Return the (X, Y) coordinate for the center point of the cell that contains the specified text.  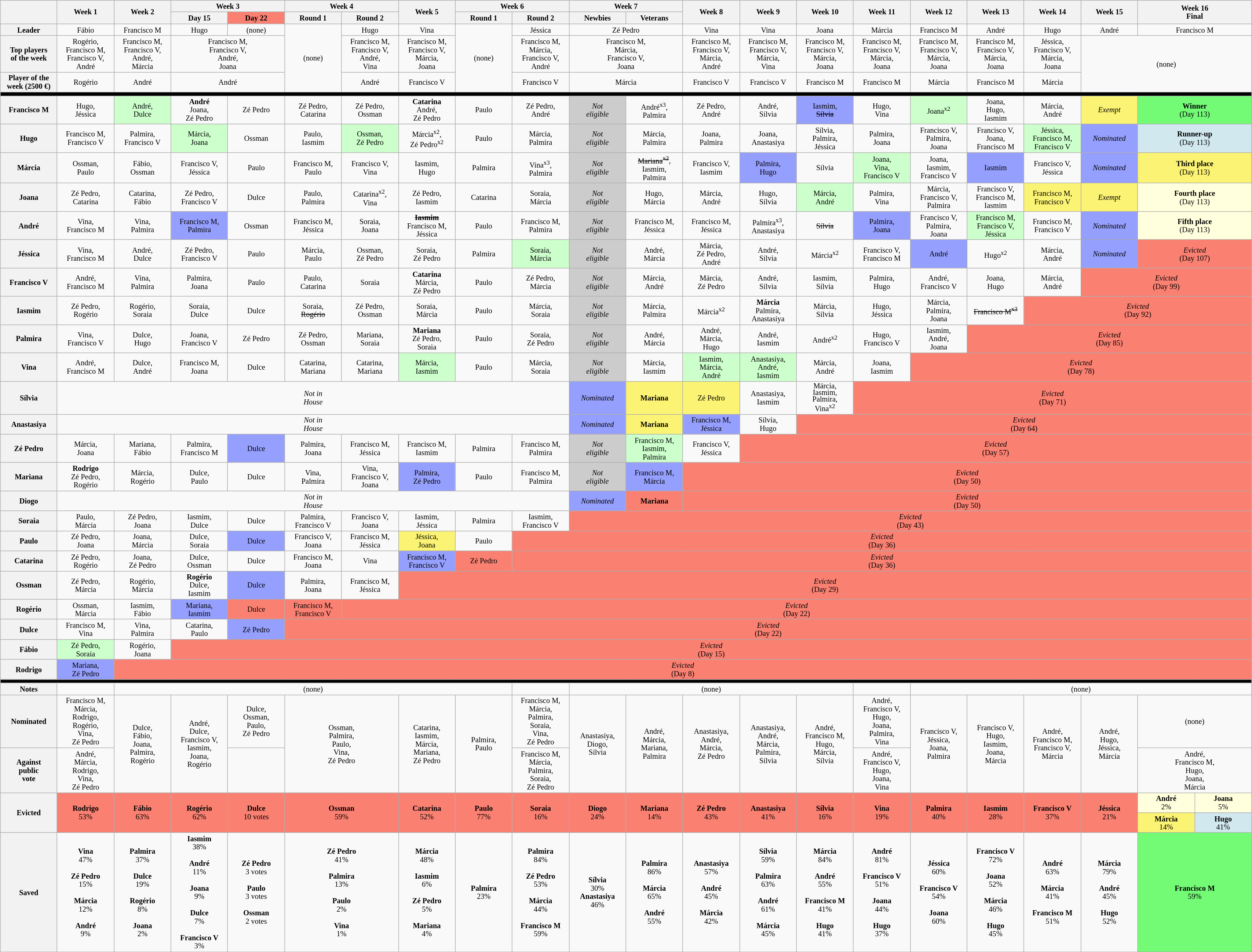
Week 7 (626, 6)
Vina47%Zé Pedro15%Márcia12%André9% (86, 892)
Francisco M,Márcia,Francisco V,André (541, 54)
Week 5 (427, 12)
Rogério,Francisco M,Francisco V,André (86, 54)
Paulo,Palmira (313, 197)
Anastasiya41% (768, 813)
André81%Francisco V51% Joana44%Hugo37% (882, 892)
Márcia14% (1167, 823)
Hugo,Francisco V (882, 339)
Márcia,Paulo (313, 254)
Third place(Day 113) (1195, 168)
Jéssica,Francisco M,Francisco V (1052, 138)
Francisco V72%Joana52%Márcia46%Hugo45% (996, 892)
Francisco M,Márcia,Palmira,Soraia,Vina,Zé Pedro (541, 721)
André,Márcia,Hugo (711, 339)
IasmimFrancisco M,Jéssica (427, 225)
André,Márcia,Mariana,Palmira (654, 744)
Ossman,Palmira,Paulo,Vina,Zé Pedro (342, 744)
Evicted(Day 64) (1024, 424)
Leader (29, 30)
Day 15 (200, 18)
Joanax2 (938, 110)
Márcia,Zé Pedro,André (711, 254)
Evicted(Day 99) (1166, 282)
Francisco V,Francisco M (882, 254)
Francisco M,Francisco V,Márcia,Vina (768, 54)
Week 15 (1109, 12)
Hugo,Márcia (654, 197)
Mariana,Iasmim (200, 609)
André,Francisco M,Hugo,Joana,Márcia (1195, 770)
Evicted(Day 107) (1195, 254)
Dulce,Soraia (200, 541)
Paulo,Iasmim (313, 138)
Palmira40% (938, 813)
Catarina,Fábio (142, 197)
Márcia,Francisco V,Palmira (938, 197)
Evicted(Day 43) (910, 521)
Runner-up(Day 113) (1195, 138)
André,Hugo,Jéssica,Márcia (1109, 744)
Evicted(Day 92) (1138, 310)
Week 1 (86, 12)
Evicted (29, 813)
Iasmim28% (996, 813)
André63% Márcia41%Francisco M51% (1052, 892)
Paulo77% (483, 813)
Paulo,Catarina (313, 282)
Week 3 (228, 6)
Márcia,Rogério (142, 477)
Evicted(Day 8) (683, 670)
Fábio,Ossman (142, 168)
Francisco M,Márcia (654, 477)
Week 2 (142, 12)
Catarina,Iasmim,Márcia,Mariana,Zé Pedro (427, 744)
Anastasiya,Diogo,Sílvia (597, 744)
Rogério62% (200, 813)
Week 8 (711, 12)
Catarinax2,Vina (370, 197)
Francisco M,Francisco V,Márcia,André (711, 54)
Palmira,Francisco M (200, 448)
Francisco M,Iasmim (427, 448)
Palmira,Zé Pedro (427, 477)
Rogério,Joana (142, 649)
Week 16Final (1195, 12)
Francisco V,Iasmim (711, 168)
Palmira,Vina (882, 197)
Vina,Francisco V (86, 339)
Francisco M,Iasmim,Palmira (654, 448)
André,Iasmim (768, 339)
Rogério,Márcia (142, 585)
Soraia,Rogério (313, 310)
Dulce,Paulo (200, 477)
Joana,Hugo (996, 282)
AndréJoana,Zé Pedro (200, 110)
Joana,Vina,Francisco V (882, 168)
Hugo,Sílvia (768, 197)
MarianaZé Pedro,Soraia (427, 339)
Week 14 (1052, 12)
RogérioDulce,Iasmim (200, 585)
Ossman,Márcia (86, 609)
Top playersof the week (29, 54)
Day 22 (256, 18)
Evicted(Day 57) (996, 448)
Francisco V,Hugo,Iasmim,Joana,Márcia (996, 744)
CatarinaAndré,Zé Pedro (427, 110)
Mariana,Fábio (142, 448)
Francisco M,Vina (86, 629)
Dulce10 votes (256, 813)
Palmira,Paulo (483, 744)
Francisco M,Márcia,Francisco V,Joana (626, 54)
André,Francisco V,Hugo,Joana,Vina (882, 770)
Ossman,Paulo (86, 168)
Catarina,Paulo (200, 629)
Week 6 (512, 6)
Mariana14% (654, 813)
André,Dulce,Francisco V,Iasmim,Joana,Rogério (200, 744)
Dulce,Ossman,Paulo,Zé Pedro (256, 721)
Hugox2 (996, 254)
Sílvia,Hugo (768, 424)
Joana5% (1223, 802)
Zé Pedro41%Palmira13%Paulo2%Vina1% (342, 892)
Iasmim,André,Joana (938, 339)
Joana,Hugo,Iasmim (996, 110)
Veterans (654, 18)
CatarinaMárcia,Zé Pedro (427, 282)
Francisco M,Francisco V,André,Joana (228, 54)
Saved (29, 892)
Francisco V,Joana,Francisco M (996, 138)
Dulce,Fábio,Joana,Palmira,Rogério (142, 744)
Hugo,Vina (882, 110)
Márcia,Iasmim,Palmira,Vinax2 (825, 398)
André,Francisco V (938, 282)
Dulce,Hugo (142, 339)
Francisco V,Francisco M,Iasmim (996, 197)
Joana,Márcia (142, 541)
Francisco M,Márcia,Rodrigo,Rogério,Vina,Zé Pedro (86, 721)
Anastasiya,André,Márcia,Palmira,Sílvia (768, 744)
Iasmim38%André11%Joana9%Dulce7%Francisco V3% (200, 892)
André,Francisco V,Hugo,Joana,Palmira,Vina (882, 721)
Sílvia30%Anastasiya46% (597, 892)
Week 13 (996, 12)
Joana,Francisco V (200, 339)
Francisco V37% (1052, 813)
Catarina52% (427, 813)
Soraia16% (541, 813)
Vina,Francisco V,Joana (370, 477)
Ossman59% (342, 813)
Againstpublicvote (29, 770)
Márcia,Zé Pedro (711, 282)
Zé Pedro3 votesPaulo3 votesOssman2 votes (256, 892)
Iasmim,Jéssica (427, 521)
Andréx2 (825, 339)
Francisco M,Paulo (313, 168)
Evicted(Day 15) (711, 649)
Márciax2,Zé Pedrox2 (427, 138)
Week 10 (825, 12)
André,Márcia,Rodrigo,Vina,Zé Pedro (86, 770)
Palmira23% (483, 892)
Iasmim,Fábio (142, 609)
Joana,Zé Pedro (142, 561)
Francisco V,Jéssica,Joana,Palmira (938, 744)
Mariana,Soraia (370, 339)
Notes (29, 689)
Jéssica,Francisco V,Márcia,Joana (1052, 54)
Fábio63% (142, 813)
Iasmim,Hugo (427, 168)
Winner(Day 113) (1195, 110)
Iasmim,Márcia,André (711, 367)
Dulce,André (142, 367)
Mariana,Zé Pedro (86, 670)
Evicted(Day 78) (1081, 367)
Fourth place(Day 113) (1195, 197)
Dulce,Ossman (200, 561)
Anastasiya,André,Márcia,Zé Pedro (711, 744)
Palmira86%Márcia65%André55% (654, 892)
Jéssica,Joana (427, 541)
Evicted(Day 85) (1109, 339)
Sílvia59%Palmira63%André61%Márcia45% (768, 892)
Francisco V,Vina (370, 168)
Soraia,Dulce (200, 310)
André2% (1167, 802)
Anastasiya,André,Iasmim (768, 367)
Evicted(Day 71) (1052, 398)
Vina19% (882, 813)
Hugo41% (1223, 823)
Diogo (29, 501)
Vinax3,Palmira (541, 168)
Francisco Mx3 (996, 310)
Zé Pedro,Iasmim (427, 197)
Week 4 (342, 6)
Week 12 (938, 12)
Andréx3,Palmira (654, 110)
Francisco M,Francisco V,André,Márcia (142, 54)
Iasmim,Dulce (200, 521)
Palmira84%Zé Pedro53%Márcia44%Francisco M59% (541, 892)
Rogério,Soraia (142, 310)
Márcia,Palmira,Joana (938, 310)
Anastasiya,Iasmim (768, 398)
Francisco M59% (1195, 892)
Francisco M,Francisco V,Jéssica (996, 225)
Marianax2,Iasmim,Palmira (654, 168)
Joana,Iasmim,Francisco V (938, 168)
Fifth place(Day 113) (1195, 225)
Francisco M,Márcia,Palmira,Soraia,Zé Pedro (541, 770)
Newbies (597, 18)
Joana,Anastasiya (768, 138)
Jéssica21% (1109, 813)
Joana,Palmira (711, 138)
Sílvia,Palmira,Jéssica (825, 138)
André,Francisco M,Hugo,Márcia,Sílvia (825, 744)
Diogo24% (597, 813)
Evicted(Day 29) (825, 585)
Márcia84%André55%Francisco M41%Hugo41% (825, 892)
Week 11 (882, 12)
Palmirax3,Anastasiya (768, 225)
Sílvia16% (825, 813)
Player of theweek (2500 €) (29, 82)
Márcia79%André45%Hugo52% (1109, 892)
Jéssica60%Francisco V54%Joana60% (938, 892)
Soraia,Joana (370, 225)
Márcia,Sílvia (825, 310)
Rodrigo (29, 670)
Zé Pedro43% (711, 813)
MárciaPalmira,Anastasiya (768, 310)
Palmira37%Dulce19%Rogério8%Joana2% (142, 892)
Márcia48%Iasmim6%Zé Pedro5% Mariana4% (427, 892)
Zé Pedro,Soraia (86, 649)
Week 9 (768, 12)
Francisco M,Francisco V,André,Vina (370, 54)
Iasmim,Francisco V (541, 521)
André,Francisco M,Francisco V,Márcia (1052, 744)
Anastasiya57%André45%Márcia42% (711, 892)
RodrigoZé Pedro,Rogério (86, 477)
Rodrigo53% (86, 813)
Anastasiya (29, 424)
Joana,Iasmim (882, 367)
Paulo,Márcia (86, 521)
